Determine the [X, Y] coordinate at the center of the cell enclosing the given text.  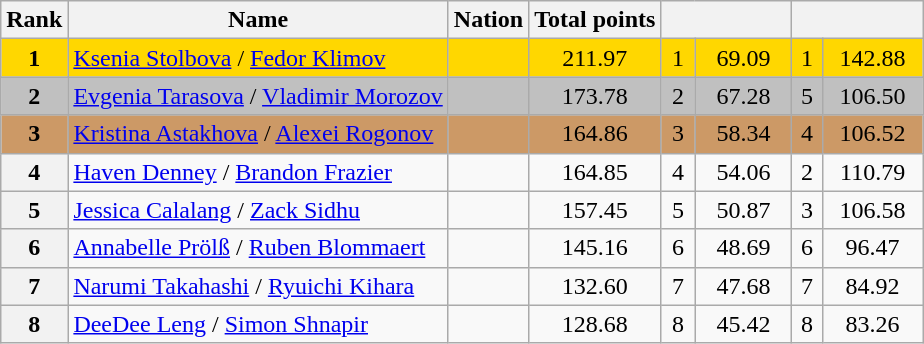
50.87 [744, 210]
145.16 [595, 248]
106.52 [872, 134]
Haven Denney / Brandon Frazier [258, 172]
Evgenia Tarasova / Vladimir Morozov [258, 96]
110.79 [872, 172]
164.86 [595, 134]
54.06 [744, 172]
Rank [34, 20]
211.97 [595, 58]
47.68 [744, 286]
Nation [488, 20]
Kristina Astakhova / Alexei Rogonov [258, 134]
45.42 [744, 324]
128.68 [595, 324]
83.26 [872, 324]
173.78 [595, 96]
69.09 [744, 58]
106.58 [872, 210]
Annabelle Prölß / Ruben Blommaert [258, 248]
Total points [595, 20]
58.34 [744, 134]
48.69 [744, 248]
132.60 [595, 286]
67.28 [744, 96]
96.47 [872, 248]
Jessica Calalang / Zack Sidhu [258, 210]
Ksenia Stolbova / Fedor Klimov [258, 58]
164.85 [595, 172]
DeeDee Leng / Simon Shnapir [258, 324]
157.45 [595, 210]
Name [258, 20]
84.92 [872, 286]
Narumi Takahashi / Ryuichi Kihara [258, 286]
142.88 [872, 58]
106.50 [872, 96]
